Search for the cell housing the specified text and yield its [X, Y] center coordinate. 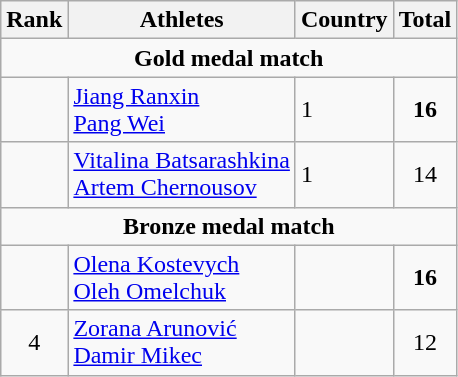
Country [344, 20]
4 [34, 342]
Gold medal match [229, 58]
Vitalina BatsarashkinaArtem Chernousov [182, 174]
14 [425, 174]
Olena KostevychOleh Omelchuk [182, 278]
Zorana ArunovićDamir Mikec [182, 342]
Jiang RanxinPang Wei [182, 110]
Bronze medal match [229, 226]
Total [425, 20]
Rank [34, 20]
Athletes [182, 20]
12 [425, 342]
